For the text-containing cell, return its midpoint in (X, Y) coordinate format. 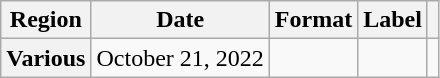
Region (46, 20)
Format (313, 20)
Date (180, 20)
October 21, 2022 (180, 58)
Various (46, 58)
Label (393, 20)
